Output the [x, y] coordinate of the center of the cell containing the given text.  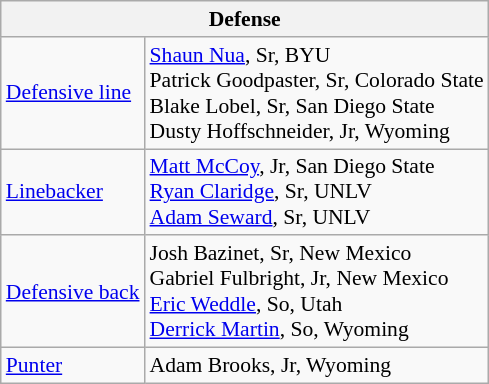
Josh Bazinet, Sr, New MexicoGabriel Fulbright, Jr, New MexicoEric Weddle, So, UtahDerrick Martin, So, Wyoming [317, 292]
Defensive line [73, 93]
Defense [245, 19]
Punter [73, 366]
Adam Brooks, Jr, Wyoming [317, 366]
Defensive back [73, 292]
Matt McCoy, Jr, San Diego StateRyan Claridge, Sr, UNLVAdam Seward, Sr, UNLV [317, 192]
Shaun Nua, Sr, BYUPatrick Goodpaster, Sr, Colorado StateBlake Lobel, Sr, San Diego StateDusty Hoffschneider, Jr, Wyoming [317, 93]
Linebacker [73, 192]
